Provide the [x, y] coordinate of the cell's center where the given text is located.  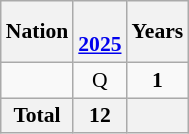
Nation [37, 32]
Total [37, 116]
12 [100, 116]
Years [158, 32]
1 [158, 80]
2025 [100, 32]
Q [100, 80]
